Provide the (x, y) coordinate of the cell's center where the given text is located.  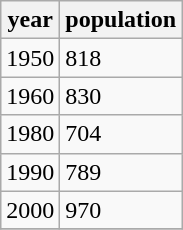
1980 (30, 134)
704 (121, 134)
818 (121, 58)
1990 (30, 172)
1960 (30, 96)
2000 (30, 210)
830 (121, 96)
year (30, 20)
789 (121, 172)
970 (121, 210)
1950 (30, 58)
population (121, 20)
